Return (X, Y) of the center of cell containing provided text 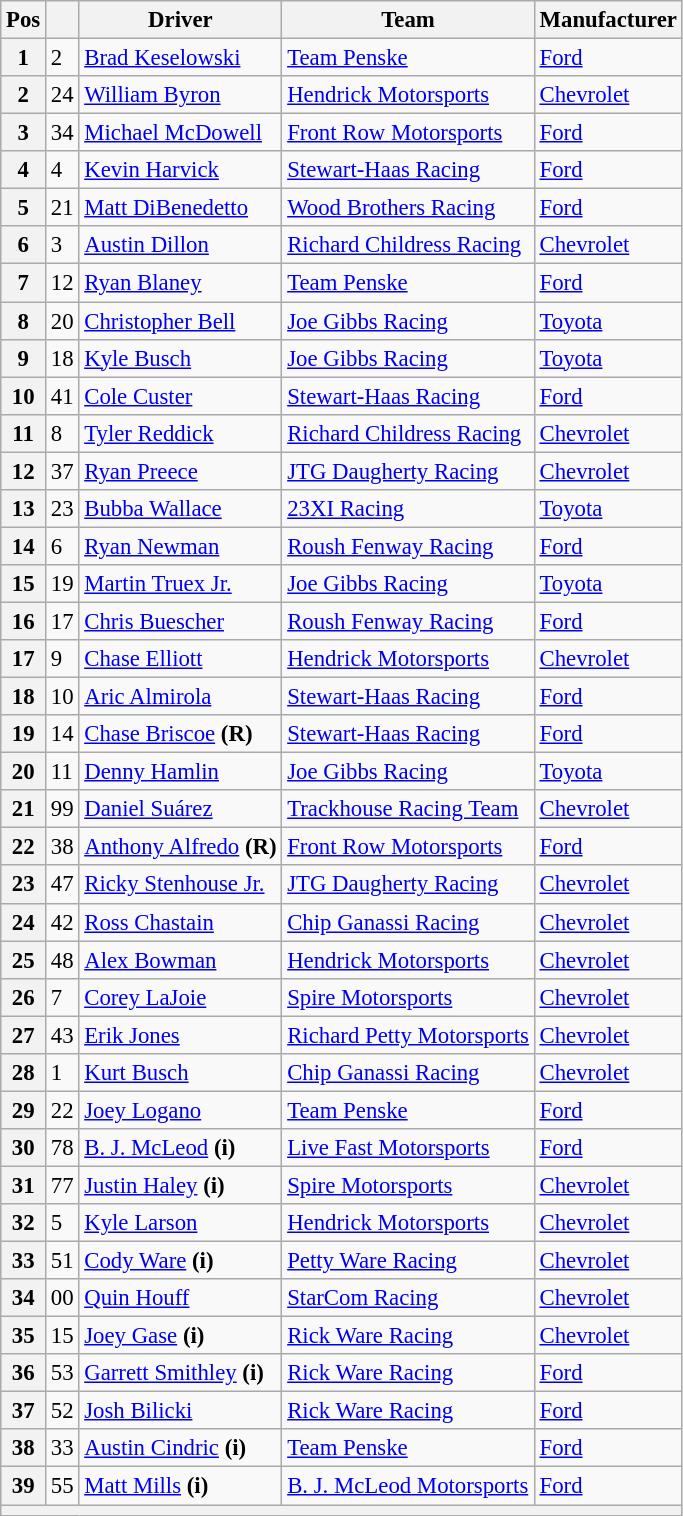
47 (62, 885)
Garrett Smithley (i) (180, 1373)
41 (62, 396)
13 (24, 509)
51 (62, 1261)
26 (24, 997)
Martin Truex Jr. (180, 584)
39 (24, 1486)
Chase Elliott (180, 659)
32 (24, 1223)
B. J. McLeod Motorsports (408, 1486)
Brad Keselowski (180, 58)
B. J. McLeod (i) (180, 1148)
Ryan Newman (180, 546)
Cole Custer (180, 396)
Tyler Reddick (180, 433)
Joey Logano (180, 1110)
Austin Dillon (180, 245)
Justin Haley (i) (180, 1185)
Pos (24, 20)
Petty Ware Racing (408, 1261)
Joey Gase (i) (180, 1336)
Daniel Suárez (180, 809)
Ross Chastain (180, 922)
Alex Bowman (180, 960)
Ryan Preece (180, 471)
30 (24, 1148)
Cody Ware (i) (180, 1261)
Chase Briscoe (R) (180, 734)
00 (62, 1298)
23XI Racing (408, 509)
Josh Bilicki (180, 1411)
Bubba Wallace (180, 509)
78 (62, 1148)
Quin Houff (180, 1298)
Christopher Bell (180, 321)
Ryan Blaney (180, 283)
36 (24, 1373)
Manufacturer (608, 20)
53 (62, 1373)
Driver (180, 20)
28 (24, 1073)
Trackhouse Racing Team (408, 809)
Kyle Busch (180, 358)
16 (24, 621)
Wood Brothers Racing (408, 208)
48 (62, 960)
Michael McDowell (180, 133)
27 (24, 1035)
77 (62, 1185)
Ricky Stenhouse Jr. (180, 885)
Kevin Harvick (180, 170)
Matt DiBenedetto (180, 208)
Team (408, 20)
99 (62, 809)
StarCom Racing (408, 1298)
William Byron (180, 95)
Erik Jones (180, 1035)
Richard Petty Motorsports (408, 1035)
55 (62, 1486)
Aric Almirola (180, 697)
Denny Hamlin (180, 772)
31 (24, 1185)
35 (24, 1336)
Anthony Alfredo (R) (180, 847)
Live Fast Motorsports (408, 1148)
Austin Cindric (i) (180, 1449)
Corey LaJoie (180, 997)
Matt Mills (i) (180, 1486)
29 (24, 1110)
42 (62, 922)
25 (24, 960)
Kurt Busch (180, 1073)
52 (62, 1411)
Kyle Larson (180, 1223)
43 (62, 1035)
Chris Buescher (180, 621)
